Return the [x, y] coordinate for the center point of the cell that contains the specified text.  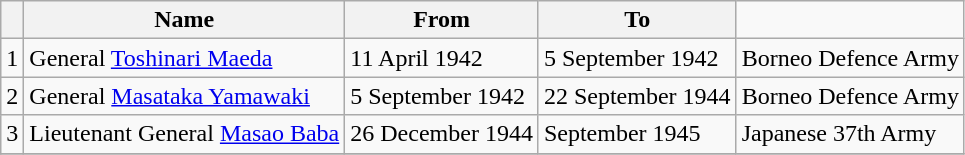
Lieutenant General Masao Baba [184, 134]
3 [12, 134]
General Masataka Yamawaki [184, 96]
From [442, 20]
Name [184, 20]
26 December 1944 [442, 134]
To [637, 20]
22 September 1944 [637, 96]
September 1945 [637, 134]
Japanese 37th Army [850, 134]
1 [12, 58]
General Toshinari Maeda [184, 58]
2 [12, 96]
11 April 1942 [442, 58]
